Return (x, y) of the center of cell containing provided text 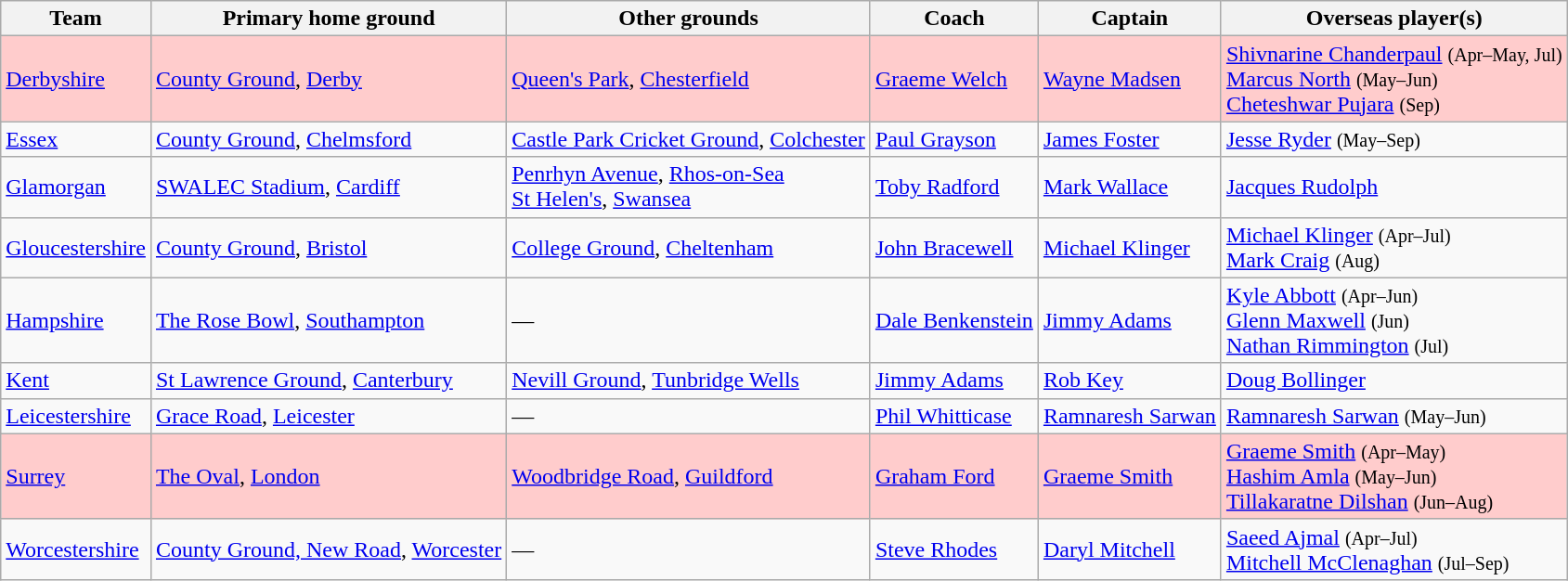
Doug Bollinger (1394, 381)
The Rose Bowl, Southampton (329, 320)
County Ground, Bristol (329, 247)
Graeme Smith (Apr–May) Hashim Amla (May–Jun) Tillakaratne Dilshan (Jun–Aug) (1394, 476)
Derbyshire (76, 79)
Penrhyn Avenue, Rhos-on-SeaSt Helen's, Swansea (689, 187)
Michael Klinger (1129, 247)
Rob Key (1129, 381)
Team (76, 19)
Essex (76, 139)
Grace Road, Leicester (329, 416)
Jesse Ryder (May–Sep) (1394, 139)
Saeed Ajmal (Apr–Jul) Mitchell McClenaghan (Jul–Sep) (1394, 549)
County Ground, Derby (329, 79)
Glamorgan (76, 187)
Graham Ford (954, 476)
Castle Park Cricket Ground, Colchester (689, 139)
Other grounds (689, 19)
Captain (1129, 19)
Overseas player(s) (1394, 19)
College Ground, Cheltenham (689, 247)
Wayne Madsen (1129, 79)
Daryl Mitchell (1129, 549)
Steve Rhodes (954, 549)
SWALEC Stadium, Cardiff (329, 187)
Queen's Park, Chesterfield (689, 79)
The Oval, London (329, 476)
Kyle Abbott (Apr–Jun) Glenn Maxwell (Jun) Nathan Rimmington (Jul) (1394, 320)
Michael Klinger (Apr–Jul) Mark Craig (Aug) (1394, 247)
Shivnarine Chanderpaul (Apr–May, Jul) Marcus North (May–Jun) Cheteshwar Pujara (Sep) (1394, 79)
Toby Radford (954, 187)
Ramnaresh Sarwan (May–Jun) (1394, 416)
Ramnaresh Sarwan (1129, 416)
Woodbridge Road, Guildford (689, 476)
Nevill Ground, Tunbridge Wells (689, 381)
Mark Wallace (1129, 187)
Worcestershire (76, 549)
Gloucestershire (76, 247)
Dale Benkenstein (954, 320)
County Ground, Chelmsford (329, 139)
Leicestershire (76, 416)
Coach (954, 19)
Graeme Welch (954, 79)
St Lawrence Ground, Canterbury (329, 381)
Hampshire (76, 320)
Kent (76, 381)
Paul Grayson (954, 139)
John Bracewell (954, 247)
Phil Whitticase (954, 416)
Primary home ground (329, 19)
Jacques Rudolph (1394, 187)
County Ground, New Road, Worcester (329, 549)
James Foster (1129, 139)
Surrey (76, 476)
Graeme Smith (1129, 476)
